Pinpoint the cell where the given text exists, returning its [X, Y] midpoint coordinate. 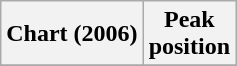
Peakposition [189, 34]
Chart (2006) [72, 34]
